Capture the cell that displays the provided text and extract its [X, Y] central coordinate. 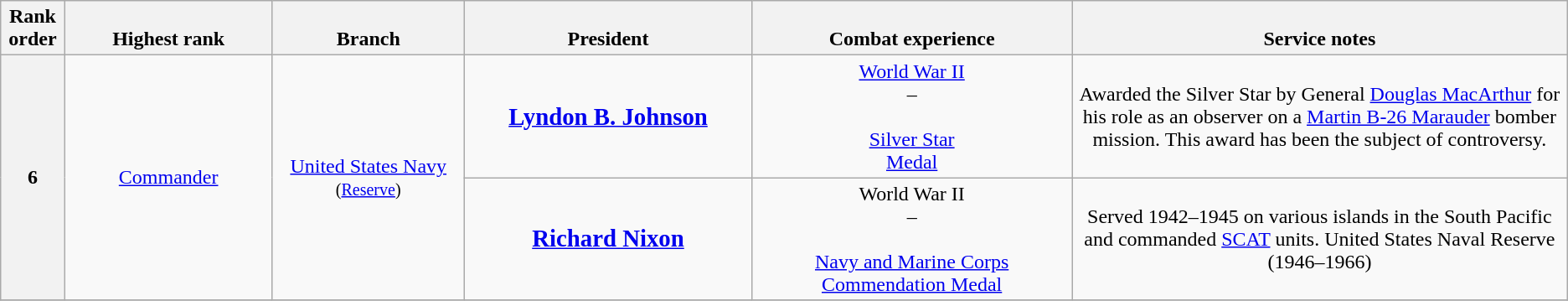
6 [33, 178]
Highest rank [168, 29]
United States Navy(Reserve) [369, 178]
President [608, 29]
World War II–Navy and Marine Corps Commendation Medal [912, 239]
World War II–Silver StarMedal [912, 117]
Served 1942–1945 on various islands in the South Pacific and commanded SCAT units. United States Naval Reserve (1946–1966) [1320, 239]
Richard Nixon [608, 239]
Service notes [1320, 29]
Lyndon B. Johnson [608, 117]
Commander [168, 178]
Branch [369, 29]
Combat experience [912, 29]
Rank order [33, 29]
